Find where the given text appears and provide that cell's center as (X, Y) coordinate. 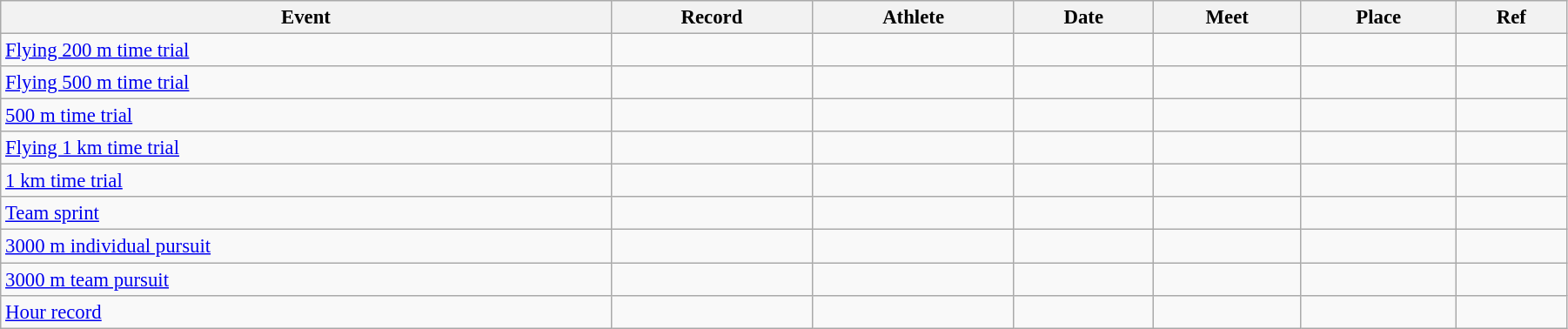
Flying 500 m time trial (306, 83)
Ref (1511, 17)
3000 m individual pursuit (306, 246)
Flying 200 m time trial (306, 50)
500 m time trial (306, 116)
Event (306, 17)
Hour record (306, 312)
Athlete (914, 17)
Meet (1227, 17)
Date (1083, 17)
3000 m team pursuit (306, 279)
Flying 1 km time trial (306, 148)
Record (712, 17)
Team sprint (306, 213)
1 km time trial (306, 181)
Place (1378, 17)
